Scan for the cell matching the given text and deliver its (X, Y) coordinate at center. 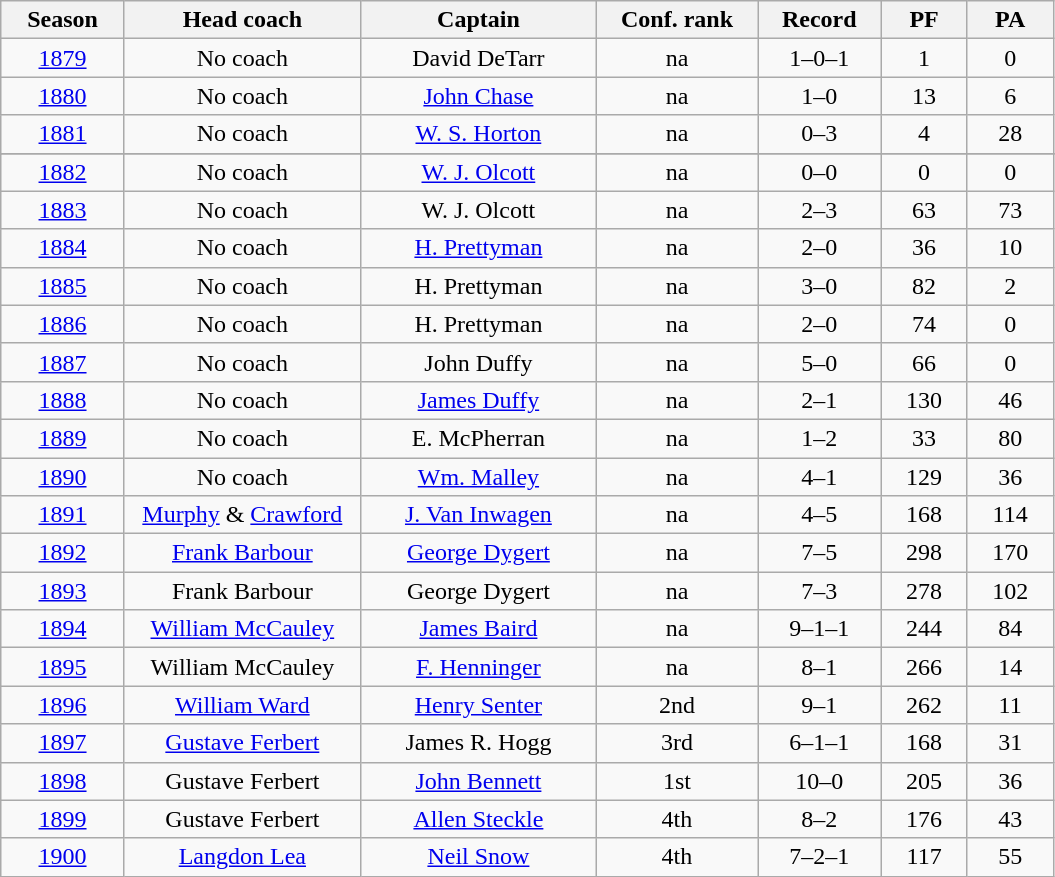
William Ward (242, 705)
1888 (63, 400)
14 (1010, 667)
1–0–1 (820, 58)
1881 (63, 134)
John Chase (478, 96)
1883 (63, 210)
2 (1010, 286)
84 (1010, 629)
205 (924, 781)
E. McPherran (478, 438)
8–2 (820, 819)
82 (924, 286)
4–1 (820, 477)
7–3 (820, 591)
170 (1010, 553)
1st (676, 781)
1–0 (820, 96)
129 (924, 477)
1893 (63, 591)
Captain (478, 20)
73 (1010, 210)
31 (1010, 743)
Allen Steckle (478, 819)
8–1 (820, 667)
7–5 (820, 553)
0–0 (820, 172)
1894 (63, 629)
102 (1010, 591)
1895 (63, 667)
2–1 (820, 400)
74 (924, 324)
1–2 (820, 438)
55 (1010, 857)
PF (924, 20)
43 (1010, 819)
Head coach (242, 20)
John Bennett (478, 781)
1886 (63, 324)
J. Van Inwagen (478, 515)
9–1 (820, 705)
4–5 (820, 515)
2–3 (820, 210)
1885 (63, 286)
28 (1010, 134)
Neil Snow (478, 857)
1879 (63, 58)
James Duffy (478, 400)
6–1–1 (820, 743)
3rd (676, 743)
0–3 (820, 134)
66 (924, 362)
3–0 (820, 286)
33 (924, 438)
1899 (63, 819)
1892 (63, 553)
1887 (63, 362)
46 (1010, 400)
5–0 (820, 362)
1896 (63, 705)
1900 (63, 857)
4 (924, 134)
262 (924, 705)
James Baird (478, 629)
F. Henninger (478, 667)
7–2–1 (820, 857)
1889 (63, 438)
1898 (63, 781)
Season (63, 20)
176 (924, 819)
266 (924, 667)
1897 (63, 743)
114 (1010, 515)
9–1–1 (820, 629)
W. S. Horton (478, 134)
1880 (63, 96)
13 (924, 96)
David DeTarr (478, 58)
2nd (676, 705)
Record (820, 20)
6 (1010, 96)
PA (1010, 20)
Murphy & Crawford (242, 515)
Wm. Malley (478, 477)
James R. Hogg (478, 743)
1884 (63, 248)
John Duffy (478, 362)
117 (924, 857)
63 (924, 210)
1 (924, 58)
130 (924, 400)
Conf. rank (676, 20)
1882 (63, 172)
244 (924, 629)
Henry Senter (478, 705)
278 (924, 591)
11 (1010, 705)
10–0 (820, 781)
80 (1010, 438)
1891 (63, 515)
10 (1010, 248)
298 (924, 553)
1890 (63, 477)
Langdon Lea (242, 857)
